Detect which cell encompasses the target text, then output its [X, Y] center coordinate. 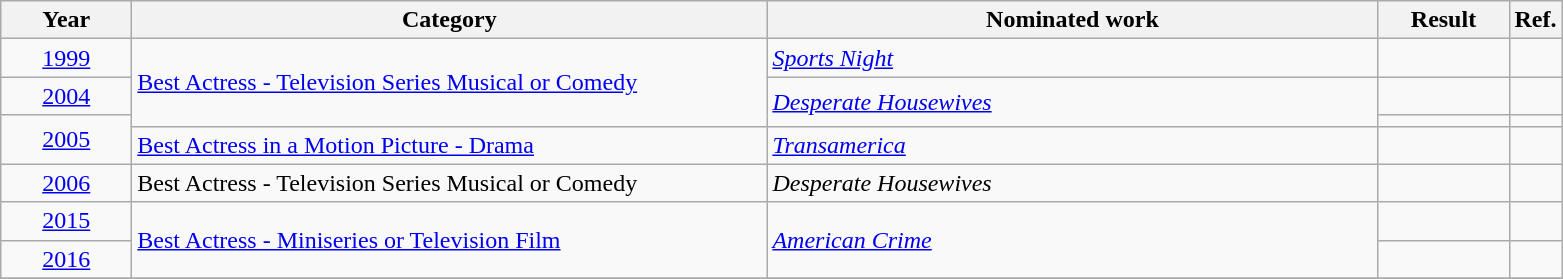
Result [1444, 20]
1999 [66, 58]
Year [66, 20]
2015 [66, 221]
2016 [66, 259]
Nominated work [1072, 20]
Transamerica [1072, 145]
Best Actress in a Motion Picture - Drama [450, 145]
Sports Night [1072, 58]
Category [450, 20]
2005 [66, 140]
Best Actress - Miniseries or Television Film [450, 240]
Ref. [1536, 20]
American Crime [1072, 240]
2004 [66, 96]
2006 [66, 183]
